Determine the (x, y) coordinate at the center of the cell enclosing the given text.  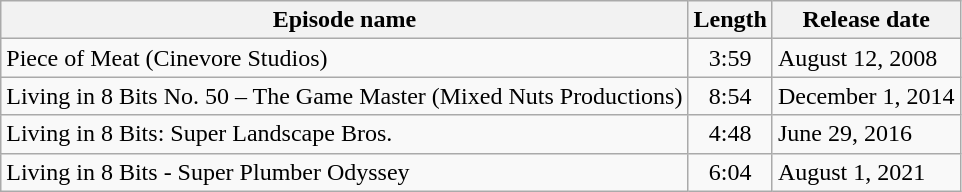
Living in 8 Bits No. 50 – The Game Master (Mixed Nuts Productions) (344, 96)
August 1, 2021 (866, 172)
Episode name (344, 20)
Living in 8 Bits - Super Plumber Odyssey (344, 172)
3:59 (730, 58)
Release date (866, 20)
Living in 8 Bits: Super Landscape Bros. (344, 134)
Length (730, 20)
December 1, 2014 (866, 96)
June 29, 2016 (866, 134)
Piece of Meat (Cinevore Studios) (344, 58)
8:54 (730, 96)
August 12, 2008 (866, 58)
6:04 (730, 172)
4:48 (730, 134)
